Extract the (X, Y) coordinate from the center of the cell holding the provided text.  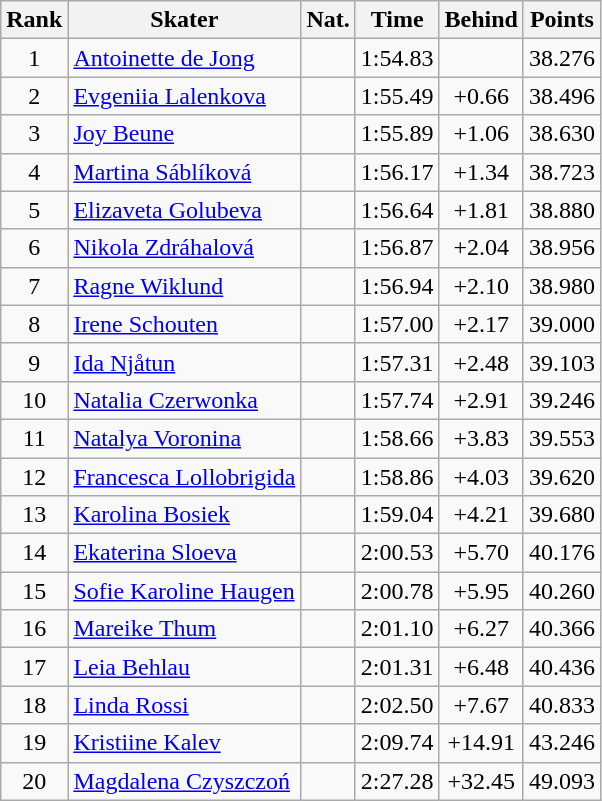
+7.67 (481, 705)
3 (34, 134)
38.630 (562, 134)
1:57.00 (397, 324)
Time (397, 20)
38.276 (562, 58)
+3.83 (481, 438)
19 (34, 743)
38.723 (562, 172)
13 (34, 515)
17 (34, 667)
+1.34 (481, 172)
2:02.50 (397, 705)
1:56.94 (397, 286)
Sofie Karoline Haugen (184, 591)
40.260 (562, 591)
2:01.31 (397, 667)
Rank (34, 20)
2 (34, 96)
Antoinette de Jong (184, 58)
7 (34, 286)
20 (34, 781)
2:01.10 (397, 629)
Linda Rossi (184, 705)
40.176 (562, 553)
Skater (184, 20)
Karolina Bosiek (184, 515)
40.366 (562, 629)
Behind (481, 20)
2:27.28 (397, 781)
38.956 (562, 248)
38.980 (562, 286)
9 (34, 362)
+32.45 (481, 781)
Elizaveta Golubeva (184, 210)
40.833 (562, 705)
Nat. (328, 20)
6 (34, 248)
Magdalena Czyszczoń (184, 781)
1:56.87 (397, 248)
Irene Schouten (184, 324)
+4.21 (481, 515)
39.246 (562, 400)
+0.66 (481, 96)
Mareike Thum (184, 629)
+5.70 (481, 553)
4 (34, 172)
Ida Njåtun (184, 362)
+2.04 (481, 248)
38.496 (562, 96)
1:57.74 (397, 400)
+14.91 (481, 743)
16 (34, 629)
Kristiine Kalev (184, 743)
39.553 (562, 438)
Evgeniia Lalenkova (184, 96)
8 (34, 324)
12 (34, 477)
39.680 (562, 515)
+4.03 (481, 477)
1:55.89 (397, 134)
2:00.78 (397, 591)
Natalya Voronina (184, 438)
40.436 (562, 667)
43.246 (562, 743)
1:58.86 (397, 477)
39.103 (562, 362)
Natalia Czerwonka (184, 400)
Joy Beune (184, 134)
+2.91 (481, 400)
2:00.53 (397, 553)
+2.10 (481, 286)
+1.81 (481, 210)
Ekaterina Sloeva (184, 553)
Francesca Lollobrigida (184, 477)
15 (34, 591)
1:58.66 (397, 438)
39.620 (562, 477)
1:59.04 (397, 515)
+2.17 (481, 324)
39.000 (562, 324)
Martina Sáblíková (184, 172)
Points (562, 20)
1:56.17 (397, 172)
1:54.83 (397, 58)
Leia Behlau (184, 667)
1:57.31 (397, 362)
Ragne Wiklund (184, 286)
10 (34, 400)
1:56.64 (397, 210)
1 (34, 58)
18 (34, 705)
1:55.49 (397, 96)
49.093 (562, 781)
2:09.74 (397, 743)
11 (34, 438)
+6.48 (481, 667)
5 (34, 210)
Nikola Zdráhalová (184, 248)
+5.95 (481, 591)
+1.06 (481, 134)
+6.27 (481, 629)
14 (34, 553)
38.880 (562, 210)
+2.48 (481, 362)
